Determine the (X, Y) coordinate at the center of the cell enclosing the given text.  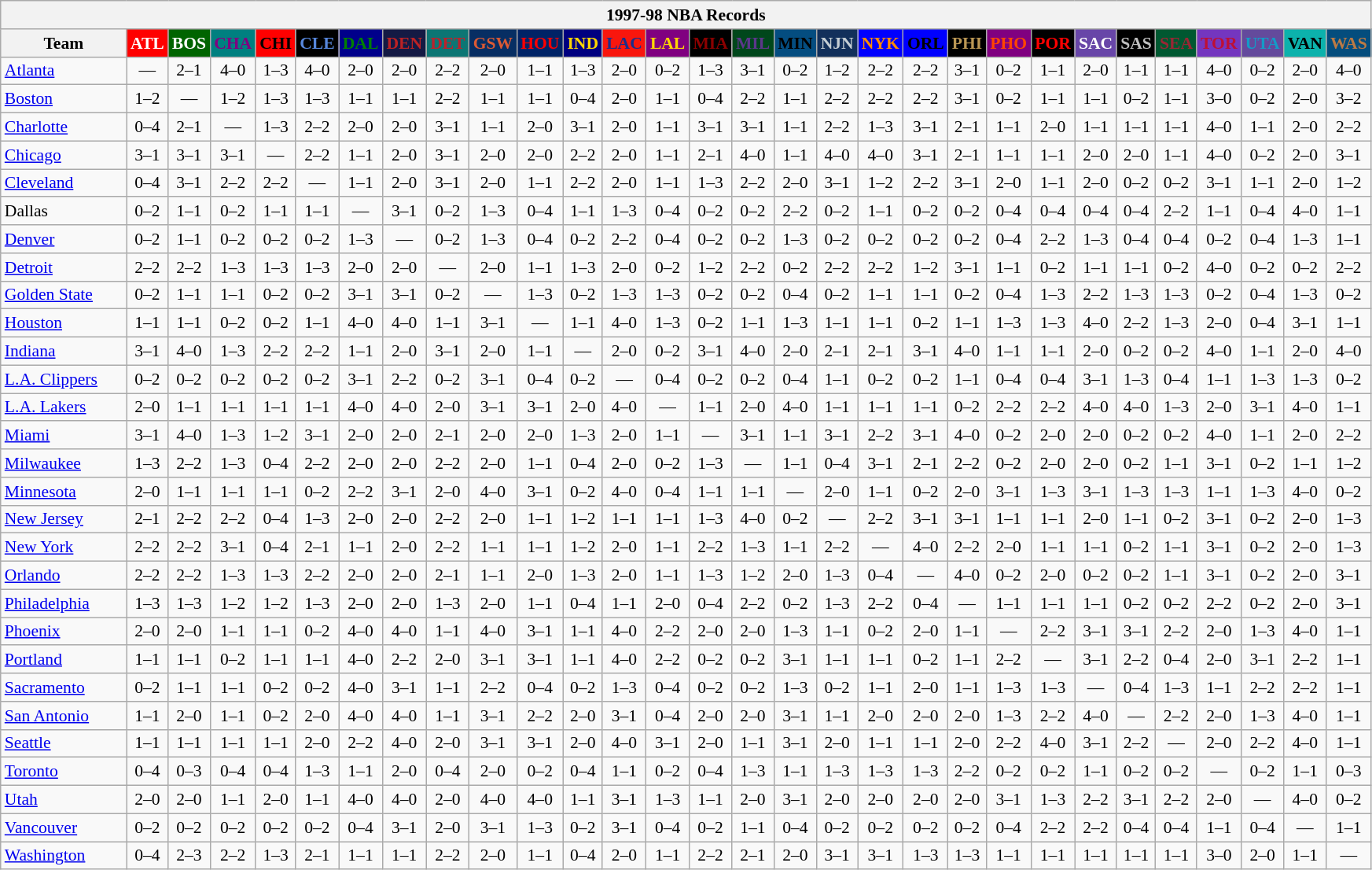
WAS (1349, 43)
L.A. Lakers (64, 407)
Denver (64, 239)
L.A. Clippers (64, 379)
Houston (64, 323)
Chicago (64, 155)
Minnesota (64, 492)
POR (1053, 43)
LAC (624, 43)
DAL (361, 43)
ATL (148, 43)
Golden State (64, 295)
MIL (753, 43)
Indiana (64, 352)
Utah (64, 800)
PHO (1008, 43)
Miami (64, 436)
San Antonio (64, 716)
HOU (539, 43)
ORL (926, 43)
Detroit (64, 267)
Toronto (64, 772)
2–3 (189, 856)
Seattle (64, 743)
Cleveland (64, 183)
CHA (233, 43)
Vancouver (64, 828)
3–2 (1349, 99)
IND (583, 43)
PHI (967, 43)
SEA (1176, 43)
Portland (64, 660)
New York (64, 547)
NYK (881, 43)
Dallas (64, 212)
UTA (1263, 43)
LAL (668, 43)
DET (448, 43)
Philadelphia (64, 603)
Sacramento (64, 688)
CHI (275, 43)
Milwaukee (64, 463)
Phoenix (64, 632)
NJN (837, 43)
Boston (64, 99)
Washington (64, 856)
MIN (795, 43)
TOR (1219, 43)
New Jersey (64, 519)
VAN (1305, 43)
1997-98 NBA Records (686, 15)
Charlotte (64, 127)
Orlando (64, 576)
BOS (189, 43)
Team (64, 43)
GSW (494, 43)
MIA (710, 43)
Atlanta (64, 71)
SAS (1136, 43)
DEN (404, 43)
CLE (318, 43)
SAC (1096, 43)
